From the cell containing the given text, extract its center point as (x, y) coordinate. 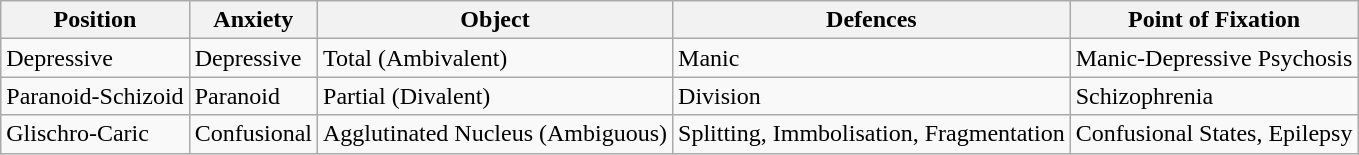
Anxiety (253, 20)
Point of Fixation (1214, 20)
Splitting, Immbolisation, Fragmentation (872, 134)
Glischro-Caric (95, 134)
Paranoid-Schizoid (95, 96)
Confusional States, Epilepsy (1214, 134)
Agglutinated Nucleus (Ambiguous) (496, 134)
Object (496, 20)
Position (95, 20)
Partial (Divalent) (496, 96)
Schizophrenia (1214, 96)
Division (872, 96)
Paranoid (253, 96)
Defences (872, 20)
Manic-Depressive Psychosis (1214, 58)
Manic (872, 58)
Confusional (253, 134)
Total (Ambivalent) (496, 58)
